Scan for the cell matching the given text and deliver its [X, Y] coordinate at center. 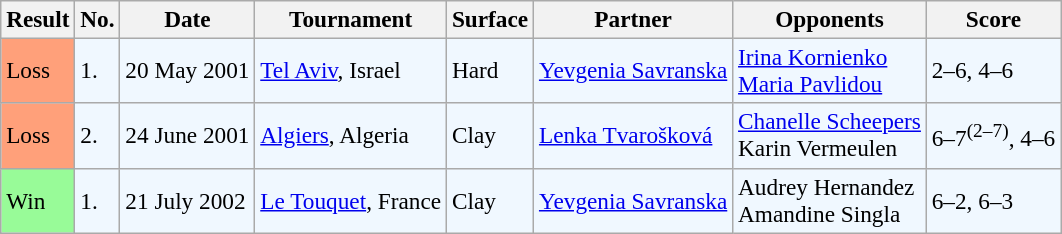
Opponents [830, 19]
2–6, 4–6 [993, 70]
2. [98, 136]
20 May 2001 [188, 70]
Tel Aviv, Israel [351, 70]
24 June 2001 [188, 136]
6–2, 6–3 [993, 200]
Score [993, 19]
Chanelle Scheepers Karin Vermeulen [830, 136]
Tournament [351, 19]
Result [38, 19]
21 July 2002 [188, 200]
Surface [490, 19]
Algiers, Algeria [351, 136]
Date [188, 19]
Hard [490, 70]
Win [38, 200]
Partner [634, 19]
Irina Kornienko Maria Pavlidou [830, 70]
6–7(2–7), 4–6 [993, 136]
Audrey Hernandez Amandine Singla [830, 200]
Le Touquet, France [351, 200]
Lenka Tvarošková [634, 136]
No. [98, 19]
